For the text-containing cell, return its midpoint in (x, y) coordinate format. 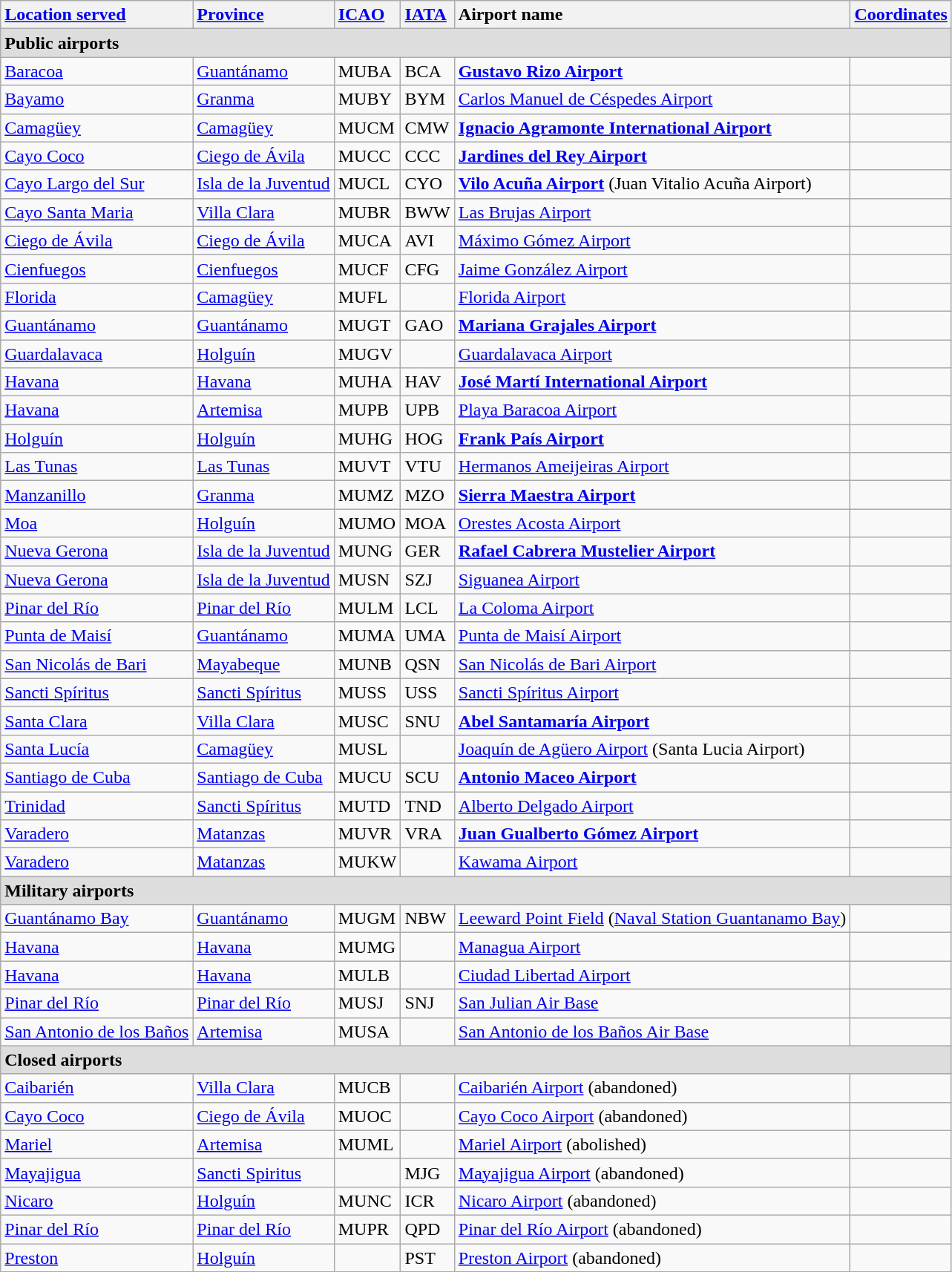
UMA (427, 636)
AVI (427, 240)
HAV (427, 382)
PST (427, 1258)
Carlos Manuel de Céspedes Airport (652, 99)
MUML (367, 1144)
Preston Airport (abandoned) (652, 1258)
San Antonio de los Baños Air Base (652, 1032)
MUGV (367, 354)
Caibarién Airport (abandoned) (652, 1088)
MUCA (367, 240)
TND (427, 805)
Juan Gualberto Gómez Airport (652, 834)
Joaquín de Agüero Airport (Santa Lucia Airport) (652, 749)
SNJ (427, 1003)
USS (427, 692)
MUCC (367, 156)
MUSN (367, 580)
MUTD (367, 805)
MUNB (367, 664)
MJG (427, 1173)
Manzanillo (96, 495)
Alberto Delgado Airport (652, 805)
MUPB (367, 410)
MUMG (367, 947)
SZJ (427, 580)
CCC (427, 156)
Kawama Airport (652, 862)
San Antonio de los Baños (96, 1032)
Gustavo Rizo Airport (652, 71)
Mayajigua Airport (abandoned) (652, 1173)
MUNG (367, 551)
MUSC (367, 721)
Coordinates (901, 15)
MUSL (367, 749)
Rafael Cabrera Mustelier Airport (652, 551)
Sierra Maestra Airport (652, 495)
CFG (427, 269)
GAO (427, 325)
MUBA (367, 71)
Playa Baracoa Airport (652, 410)
Baracoa (96, 71)
MUPR (367, 1229)
NBW (427, 919)
MUVR (367, 834)
Airport name (652, 15)
MUSS (367, 692)
BYM (427, 99)
Public airports (476, 43)
Mariel (96, 1144)
Sancti Spiritus (263, 1173)
Siguanea Airport (652, 580)
GER (427, 551)
MUCL (367, 184)
MUBR (367, 212)
ICR (427, 1201)
Moa (96, 523)
MUCF (367, 269)
MUKW (367, 862)
Punta de Maisí (96, 636)
Nicaro (96, 1201)
Hermanos Ameijeiras Airport (652, 467)
Preston (96, 1258)
MUBY (367, 99)
MUVT (367, 467)
CYO (427, 184)
Cayo Santa Maria (96, 212)
Leeward Point Field (Naval Station Guantanamo Bay) (652, 919)
MUNC (367, 1201)
Ciudad Libertad Airport (652, 975)
ICAO (367, 15)
MUGM (367, 919)
MUCU (367, 777)
Location served (96, 15)
Mariana Grajales Airport (652, 325)
UPB (427, 410)
Santa Lucía (96, 749)
San Nicolás de Bari (96, 664)
Mayajigua (96, 1173)
MUGT (367, 325)
Máximo Gómez Airport (652, 240)
MUMA (367, 636)
Las Brujas Airport (652, 212)
Cayo Coco Airport (abandoned) (652, 1116)
MZO (427, 495)
Jardines del Rey Airport (652, 156)
MUOC (367, 1116)
Frank País Airport (652, 439)
Florida (96, 297)
MUSA (367, 1032)
MUFL (367, 297)
QSN (427, 664)
QPD (427, 1229)
VRA (427, 834)
Caibarién (96, 1088)
MUCB (367, 1088)
Punta de Maisí Airport (652, 636)
Antonio Maceo Airport (652, 777)
BWW (427, 212)
CMW (427, 128)
San Julian Air Base (652, 1003)
Managua Airport (652, 947)
MUSJ (367, 1003)
Guardalavaca (96, 354)
Sancti Spíritus Airport (652, 692)
Guardalavaca Airport (652, 354)
Vilo Acuña Airport (Juan Vitalio Acuña Airport) (652, 184)
Cayo Largo del Sur (96, 184)
MUCM (367, 128)
MOA (427, 523)
Nicaro Airport (abandoned) (652, 1201)
Abel Santamaría Airport (652, 721)
Bayamo (96, 99)
MUMZ (367, 495)
MULM (367, 608)
San Nicolás de Bari Airport (652, 664)
SNU (427, 721)
Jaime González Airport (652, 269)
BCA (427, 71)
MUMO (367, 523)
Orestes Acosta Airport (652, 523)
VTU (427, 467)
Pinar del Río Airport (abandoned) (652, 1229)
MUHA (367, 382)
Trinidad (96, 805)
IATA (427, 15)
Province (263, 15)
Mayabeque (263, 664)
Military airports (476, 891)
HOG (427, 439)
José Martí International Airport (652, 382)
MUHG (367, 439)
La Coloma Airport (652, 608)
SCU (427, 777)
Guantánamo Bay (96, 919)
Florida Airport (652, 297)
Santa Clara (96, 721)
MULB (367, 975)
Ignacio Agramonte International Airport (652, 128)
LCL (427, 608)
Mariel Airport (abolished) (652, 1144)
Closed airports (476, 1060)
